Return the (X, Y) coordinate for the center point of the cell that contains the specified text.  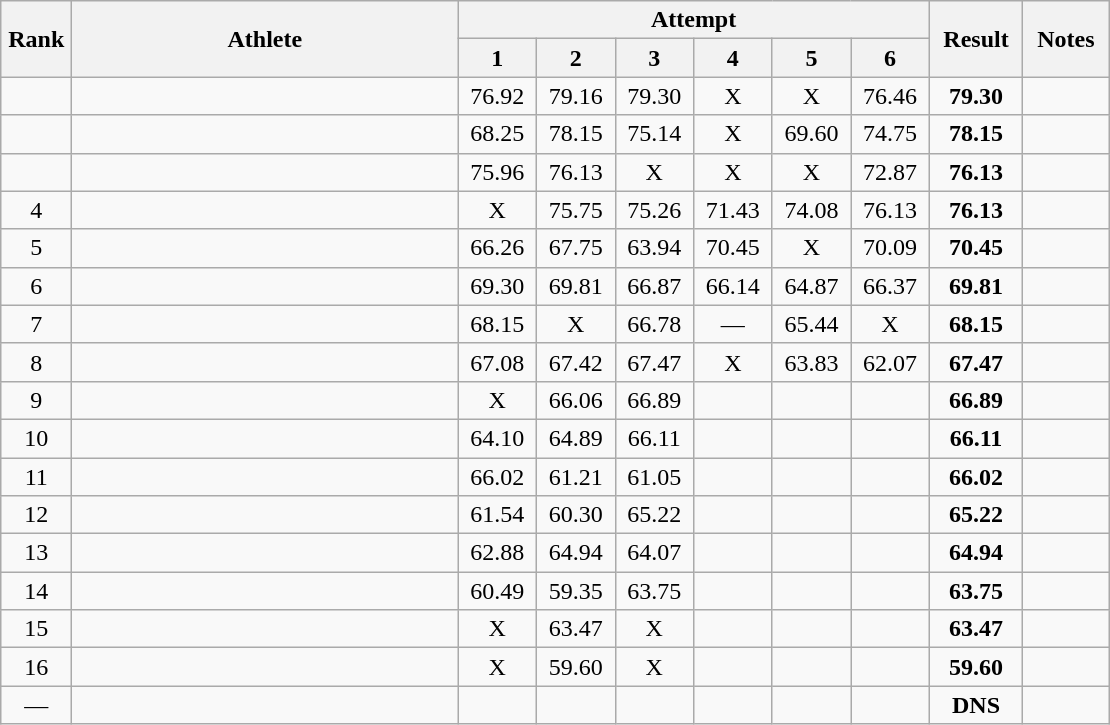
65.44 (812, 324)
62.07 (890, 362)
DNS (976, 705)
64.07 (654, 553)
64.87 (812, 286)
Athlete (265, 39)
Result (976, 39)
70.09 (890, 248)
66.78 (654, 324)
59.35 (576, 591)
7 (36, 324)
12 (36, 515)
64.89 (576, 438)
75.96 (498, 172)
3 (654, 58)
61.21 (576, 477)
1 (498, 58)
74.75 (890, 134)
79.16 (576, 96)
69.60 (812, 134)
63.94 (654, 248)
60.49 (498, 591)
62.88 (498, 553)
66.87 (654, 286)
16 (36, 667)
71.43 (734, 210)
63.83 (812, 362)
2 (576, 58)
Rank (36, 39)
68.25 (498, 134)
67.75 (576, 248)
76.92 (498, 96)
75.26 (654, 210)
66.14 (734, 286)
75.14 (654, 134)
67.42 (576, 362)
8 (36, 362)
66.26 (498, 248)
14 (36, 591)
10 (36, 438)
76.46 (890, 96)
13 (36, 553)
66.06 (576, 400)
69.30 (498, 286)
Notes (1066, 39)
61.05 (654, 477)
Attempt (694, 20)
64.10 (498, 438)
15 (36, 629)
75.75 (576, 210)
67.08 (498, 362)
74.08 (812, 210)
9 (36, 400)
66.37 (890, 286)
60.30 (576, 515)
11 (36, 477)
72.87 (890, 172)
61.54 (498, 515)
